Identify which cell holds the provided text, then report its [X, Y] central coordinate. 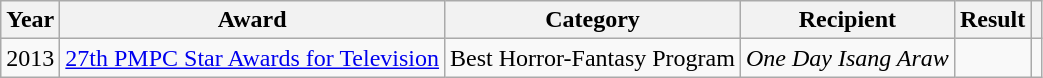
Best Horror-Fantasy Program [593, 58]
Recipient [847, 20]
Year [30, 20]
Result [992, 20]
27th PMPC Star Awards for Television [252, 58]
One Day Isang Araw [847, 58]
2013 [30, 58]
Category [593, 20]
Award [252, 20]
